Extract the [x, y] coordinate from the center of the cell holding the provided text.  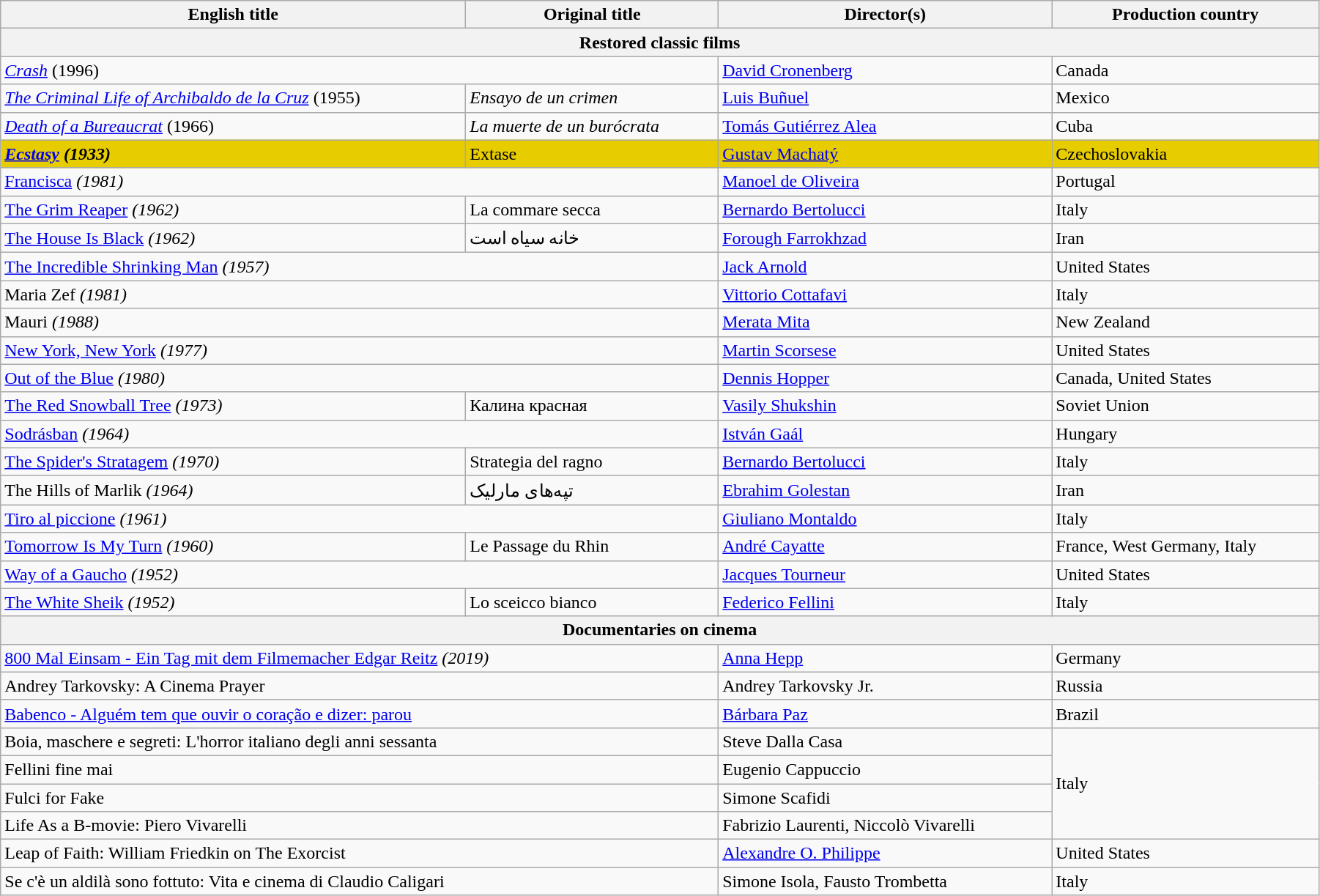
Martin Scorsese [885, 350]
Original title [592, 15]
La commare secca [592, 210]
Ebrahim Golestan [885, 490]
Jacques Tourneur [885, 574]
Ensayo de un crimen [592, 98]
The White Sheik (1952) [233, 602]
The Incredible Shrinking Man (1957) [360, 267]
The Red Snowball Tree (1973) [233, 406]
Cuba [1185, 126]
Fulci for Fake [360, 798]
Way of a Gaucho (1952) [360, 574]
Czechoslovakia [1185, 154]
Russia [1185, 686]
The House Is Black (1962) [233, 238]
Steve Dalla Casa [885, 741]
Simone Isola, Fausto Trombetta [885, 881]
The Criminal Life of Archibaldo de la Cruz (1955) [233, 98]
Death of a Bureaucrat (1966) [233, 126]
Fabrizio Laurenti, Niccolò Vivarelli [885, 826]
Le Passage du Rhin [592, 547]
Babenco - Alguém tem que ouvir o coração e dizer: parou [360, 714]
Tomás Gutiérrez Alea [885, 126]
New York, New York (1977) [360, 350]
Mauri (1988) [360, 322]
Jack Arnold [885, 267]
English title [233, 15]
Simone Scafidi [885, 798]
Brazil [1185, 714]
Merata Mita [885, 322]
István Gaál [885, 434]
La muerte de un burócrata [592, 126]
Ecstasy (1933) [233, 154]
Vittorio Cottafavi [885, 295]
Andrey Tarkovsky: A Cinema Prayer [360, 686]
Sodrásban (1964) [360, 434]
Andrey Tarkovsky Jr. [885, 686]
Out of the Blue (1980) [360, 378]
Portugal [1185, 182]
Luis Buñuel [885, 98]
The Spider's Stratagem (1970) [233, 462]
Federico Fellini [885, 602]
André Cayatte [885, 547]
Gustav Machatý [885, 154]
Hungary [1185, 434]
Vasily Shukshin [885, 406]
Production country [1185, 15]
Dennis Hopper [885, 378]
Alexandre O. Philippe [885, 854]
Leap of Faith: William Friedkin on The Exorcist [360, 854]
New Zealand [1185, 322]
The Grim Reaper (1962) [233, 210]
Canada [1185, 70]
Maria Zef (1981) [360, 295]
Lo sceicco bianco [592, 602]
Restored classic films [660, 42]
Director(s) [885, 15]
Tiro al piccione (1961) [360, 519]
Manoel de Oliveira [885, 182]
Soviet Union [1185, 406]
Germany [1185, 658]
Extase [592, 154]
Documentaries on cinema [660, 630]
Strategia del ragno [592, 462]
Giuliano Montaldo [885, 519]
France, West Germany, Italy [1185, 547]
Mexico [1185, 98]
خانه سیاه است [592, 238]
Canada, United States [1185, 378]
800 Mal Einsam - Ein Tag mit dem Filmemacher Edgar Reitz (2019) [360, 658]
Калина красная [592, 406]
Anna Hepp [885, 658]
Forough Farrokhzad [885, 238]
Eugenio Cappuccio [885, 769]
The Hills of Marlik (1964) [233, 490]
Boia, maschere e segreti: L'horror italiano degli anni sessanta [360, 741]
تپه‌های مارلیک [592, 490]
Life As a B-movie: Piero Vivarelli [360, 826]
Se c'è un aldilà sono fottuto: Vita e cinema di Claudio Caligari [360, 881]
Francisca (1981) [360, 182]
Crash (1996) [360, 70]
Bárbara Paz [885, 714]
David Cronenberg [885, 70]
Tomorrow Is My Turn (1960) [233, 547]
Fellini fine mai [360, 769]
